Detect which cell encompasses the target text, then output its [x, y] center coordinate. 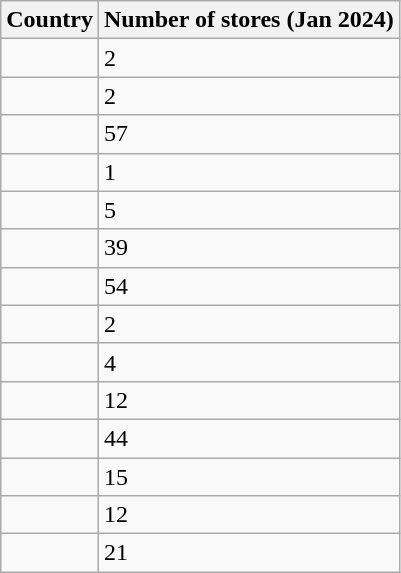
21 [248, 553]
15 [248, 477]
39 [248, 248]
4 [248, 362]
1 [248, 172]
Number of stores (Jan 2024) [248, 20]
44 [248, 438]
5 [248, 210]
Country [50, 20]
54 [248, 286]
57 [248, 134]
